Identify which cell holds the provided text, then report its (x, y) central coordinate. 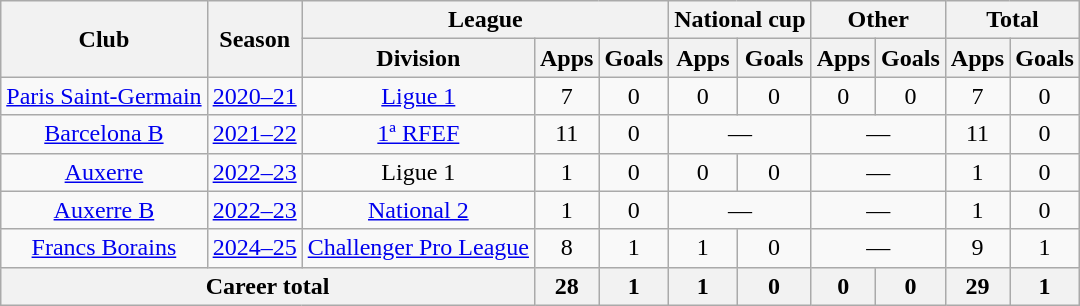
8 (566, 248)
2021–22 (254, 134)
2020–21 (254, 96)
2024–25 (254, 248)
National 2 (418, 210)
Career total (268, 286)
29 (977, 286)
National cup (740, 20)
Season (254, 39)
28 (566, 286)
Other (878, 20)
Challenger Pro League (418, 248)
Auxerre B (104, 210)
Francs Borains (104, 248)
Paris Saint-Germain (104, 96)
Barcelona B (104, 134)
1ª RFEF (418, 134)
Division (418, 58)
Auxerre (104, 172)
League (485, 20)
9 (977, 248)
Club (104, 39)
Total (1012, 20)
